Provide the [X, Y] coordinate of the cell's center where the given text is located.  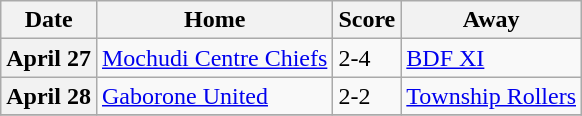
Score [367, 20]
Gaborone United [214, 96]
April 28 [49, 96]
2-2 [367, 96]
Township Rollers [492, 96]
2-4 [367, 58]
Away [492, 20]
Home [214, 20]
April 27 [49, 58]
Mochudi Centre Chiefs [214, 58]
BDF XI [492, 58]
Date [49, 20]
